Determine the [X, Y] coordinate at the center of the cell enclosing the given text.  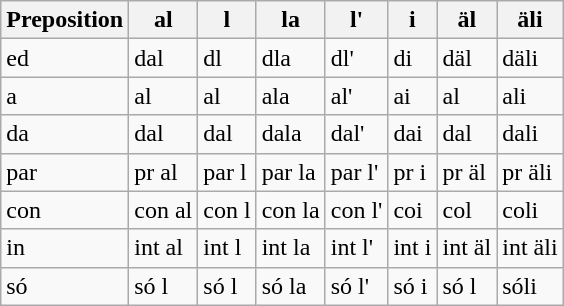
int äl [467, 248]
só l' [356, 286]
dl [227, 58]
int l' [356, 248]
coli [530, 210]
ali [530, 96]
al' [356, 96]
ai [412, 96]
in [65, 248]
däli [530, 58]
äl [467, 20]
par la [290, 172]
sóli [530, 286]
pr äli [530, 172]
dal' [356, 134]
só la [290, 286]
con la [290, 210]
i [412, 20]
dl' [356, 58]
dai [412, 134]
däl [467, 58]
pr i [412, 172]
la [290, 20]
par l [227, 172]
a [65, 96]
con l [227, 210]
par l' [356, 172]
int i [412, 248]
int la [290, 248]
col [467, 210]
dala [290, 134]
con l' [356, 210]
äli [530, 20]
ed [65, 58]
di [412, 58]
int l [227, 248]
l [227, 20]
Preposition [65, 20]
coi [412, 210]
int al [164, 248]
con [65, 210]
dali [530, 134]
ala [290, 96]
con al [164, 210]
só [65, 286]
pr al [164, 172]
par [65, 172]
dla [290, 58]
l' [356, 20]
pr äl [467, 172]
int äli [530, 248]
da [65, 134]
só i [412, 286]
